Capture the cell that displays the provided text and extract its [X, Y] central coordinate. 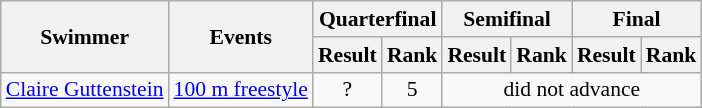
? [348, 90]
5 [412, 90]
Semifinal [506, 19]
Claire Guttenstein [85, 90]
100 m freestyle [241, 90]
did not advance [572, 90]
Final [636, 19]
Swimmer [85, 36]
Events [241, 36]
Quarterfinal [378, 19]
